Find where the given text appears and provide that cell's center as [x, y] coordinate. 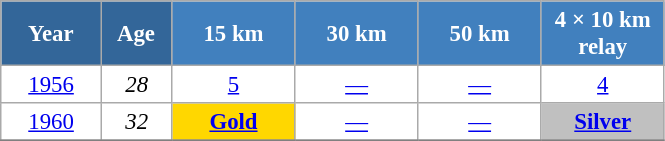
Silver [602, 122]
1956 [52, 85]
50 km [480, 34]
4 × 10 km relay [602, 34]
Year [52, 34]
30 km [356, 34]
5 [234, 85]
15 km [234, 34]
Gold [234, 122]
32 [136, 122]
28 [136, 85]
Age [136, 34]
4 [602, 85]
1960 [52, 122]
